Extract the (x, y) coordinate from the center of the cell holding the provided text.  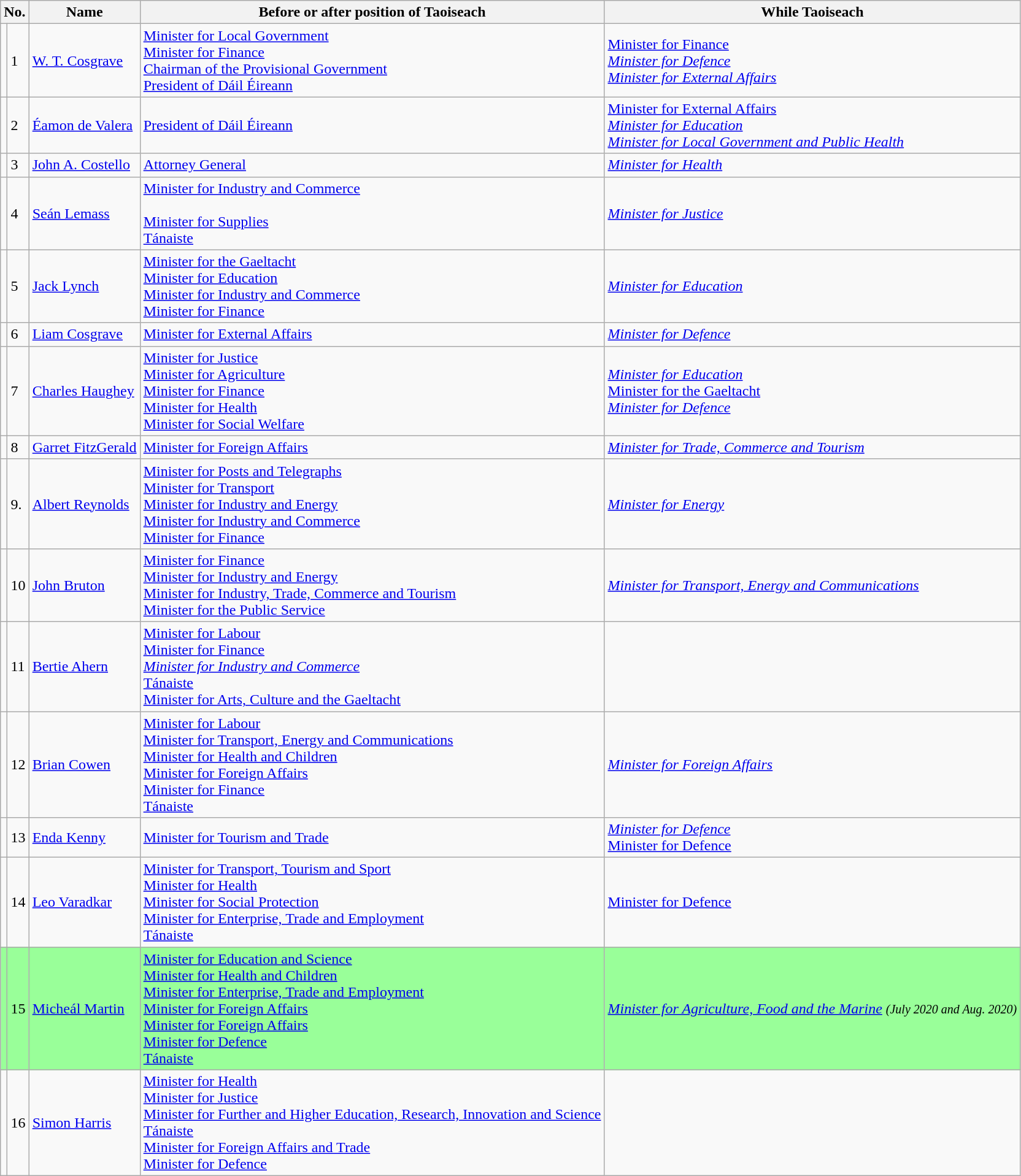
Attorney General (372, 165)
Minister for Health (812, 165)
Minister for Tourism and Trade (372, 838)
Minister for Posts and Telegraphs Minister for Transport Minister for Industry and Energy Minister for Industry and Commerce Minister for Finance (372, 504)
Minister for Finance Minister for Defence Minister for External Affairs (812, 60)
Minister for Energy (812, 504)
Minister for Finance Minister for Industry and Energy Minister for Industry, Trade, Commerce and Tourism Minister for the Public Service (372, 585)
Charles Haughey (85, 391)
Name (85, 12)
14 (18, 902)
Minister for Local Government Minister for Finance Chairman of the Provisional Government President of Dáil Éireann (372, 60)
Minister for Education (812, 286)
Éamon de Valera (85, 125)
15 (18, 1009)
Leo Varadkar (85, 902)
W. T. Cosgrave (85, 60)
13 (18, 838)
Simon Harris (85, 1123)
7 (18, 391)
Albert Reynolds (85, 504)
3 (18, 165)
Minister for Industry and CommerceMinister for Supplies Tánaiste (372, 213)
Bertie Ahern (85, 666)
2 (18, 125)
1 (18, 60)
4 (18, 213)
President of Dáil Éireann (372, 125)
Minister for Justice (812, 213)
Minister for External Affairs (372, 334)
Enda Kenny (85, 838)
10 (18, 585)
16 (18, 1123)
Minister for External Affairs Minister for Education Minister for Local Government and Public Health (812, 125)
While Taoiseach (812, 12)
Jack Lynch (85, 286)
Minister for Education Minister for the Gaeltacht Minister for Defence (812, 391)
Minister for Labour Minister for Finance Minister for Industry and Commerce Tánaiste Minister for Arts, Culture and the Gaeltacht (372, 666)
Minister for Justice Minister for Agriculture Minister for Finance Minister for Health Minister for Social Welfare (372, 391)
Brian Cowen (85, 764)
Before or after position of Taoiseach (372, 12)
9. (18, 504)
Minister for Transport, Energy and Communications (812, 585)
Garret FitzGerald (85, 447)
Minister for Agriculture, Food and the Marine (July 2020 and Aug. 2020) (812, 1009)
Liam Cosgrave (85, 334)
Seán Lemass (85, 213)
6 (18, 334)
John A. Costello (85, 165)
No. (15, 12)
Minister for Transport, Tourism and Sport Minister for Health Minister for Social Protection Minister for Enterprise, Trade and Employment Tánaiste (372, 902)
John Bruton (85, 585)
5 (18, 286)
11 (18, 666)
Minister for Defence Minister for Defence (812, 838)
8 (18, 447)
Minister for the Gaeltacht Minister for Education Minister for Industry and Commerce Minister for Finance (372, 286)
12 (18, 764)
Micheál Martin (85, 1009)
Minister for Trade, Commerce and Tourism (812, 447)
